Return [X, Y] of the center of cell containing provided text 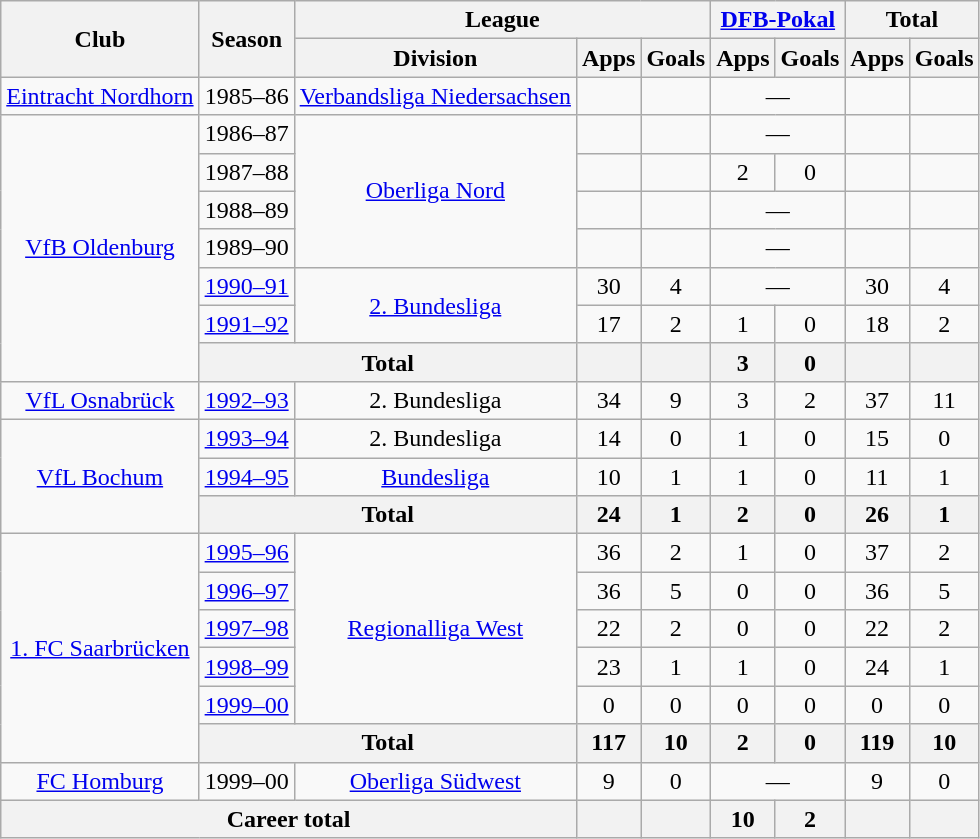
1997–98 [246, 629]
1989–90 [246, 248]
DFB-Pokal [778, 20]
League [502, 20]
26 [877, 515]
1995–96 [246, 553]
1990–91 [246, 286]
1986–87 [246, 134]
Career total [289, 819]
1985–86 [246, 96]
Oberliga Nord [435, 191]
VfB Oldenburg [100, 248]
1996–97 [246, 591]
1993–94 [246, 438]
1988–89 [246, 210]
1. FC Saarbrücken [100, 648]
23 [608, 667]
FC Homburg [100, 781]
1992–93 [246, 400]
Oberliga Südwest [435, 781]
15 [877, 438]
Verbandsliga Niedersachsen [435, 96]
1998–99 [246, 667]
VfL Bochum [100, 476]
Bundesliga [435, 477]
117 [608, 743]
1987–88 [246, 172]
VfL Osnabrück [100, 400]
Season [246, 39]
17 [608, 324]
Division [435, 58]
18 [877, 324]
1991–92 [246, 324]
119 [877, 743]
14 [608, 438]
Eintracht Nordhorn [100, 96]
Regionalliga West [435, 629]
1994–95 [246, 477]
34 [608, 400]
Club [100, 39]
